From the cell containing the given text, extract its center point as (x, y) coordinate. 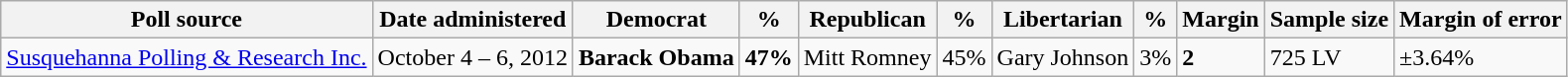
Susquehanna Polling & Research Inc. (187, 57)
±3.64% (1481, 57)
Sample size (1329, 20)
Libertarian (1063, 20)
Republican (867, 20)
Democrat (656, 20)
Margin (1221, 20)
2 (1221, 57)
Margin of error (1481, 20)
Barack Obama (656, 57)
Date administered (472, 20)
Mitt Romney (867, 57)
3% (1155, 57)
Poll source (187, 20)
Gary Johnson (1063, 57)
725 LV (1329, 57)
47% (768, 57)
October 4 – 6, 2012 (472, 57)
45% (965, 57)
